Extract the (X, Y) coordinate from the center of the cell holding the provided text.  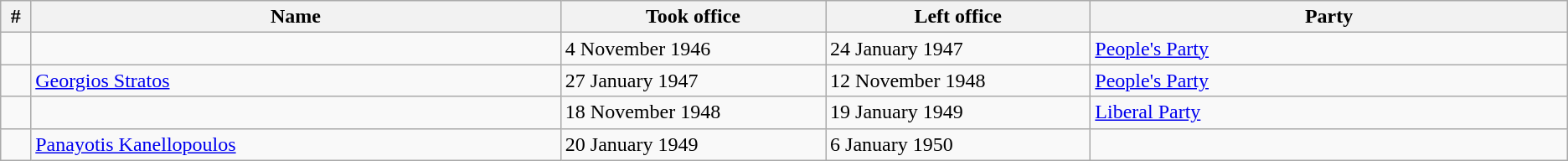
12 November 1948 (958, 80)
Took office (693, 17)
# (16, 17)
Party (1328, 17)
27 January 1947 (693, 80)
Left office (958, 17)
20 January 1949 (693, 144)
4 November 1946 (693, 49)
Panayotis Kanellopoulos (297, 144)
18 November 1948 (693, 112)
Liberal Party (1328, 112)
6 January 1950 (958, 144)
Name (297, 17)
24 January 1947 (958, 49)
19 January 1949 (958, 112)
Georgios Stratos (297, 80)
